Find where the given text appears and provide that cell's center as [X, Y] coordinate. 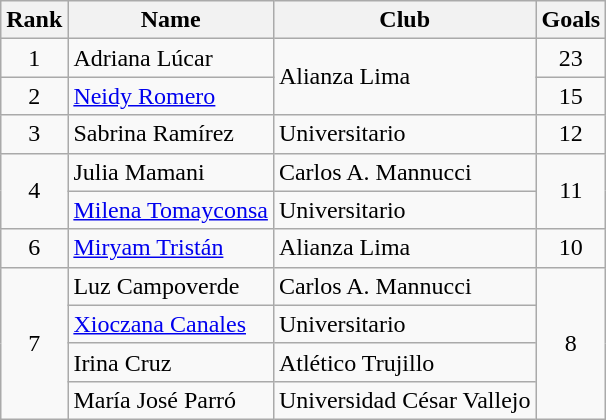
7 [34, 343]
12 [571, 134]
María José Parró [171, 400]
23 [571, 58]
Neidy Romero [171, 96]
Rank [34, 20]
Sabrina Ramírez [171, 134]
Adriana Lúcar [171, 58]
3 [34, 134]
10 [571, 248]
Goals [571, 20]
Miryam Tristán [171, 248]
Name [171, 20]
Xioczana Canales [171, 324]
1 [34, 58]
11 [571, 191]
Milena Tomayconsa [171, 210]
Atlético Trujillo [404, 362]
4 [34, 191]
Julia Mamani [171, 172]
8 [571, 343]
2 [34, 96]
6 [34, 248]
15 [571, 96]
Luz Campoverde [171, 286]
Club [404, 20]
Irina Cruz [171, 362]
Universidad César Vallejo [404, 400]
